Scan for the cell matching the given text and deliver its (x, y) coordinate at center. 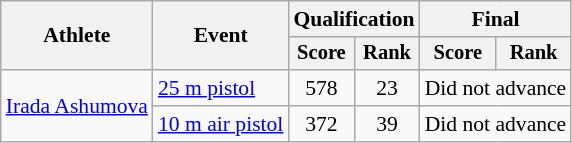
Irada Ashumova (77, 106)
25 m pistol (220, 88)
39 (386, 124)
Event (220, 36)
578 (321, 88)
Athlete (77, 36)
Qualification (354, 19)
372 (321, 124)
10 m air pistol (220, 124)
Final (496, 19)
23 (386, 88)
